Pinpoint the cell where the given text exists, returning its [X, Y] midpoint coordinate. 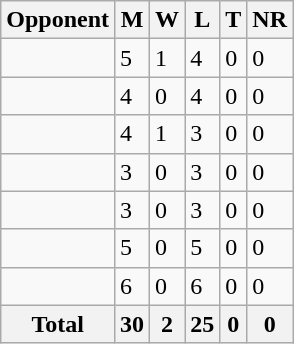
M [132, 20]
25 [202, 324]
30 [132, 324]
L [202, 20]
Total [58, 324]
T [234, 20]
Opponent [58, 20]
NR [270, 20]
W [168, 20]
2 [168, 324]
